Locate the cell with the specified text and output its (X, Y) center coordinate. 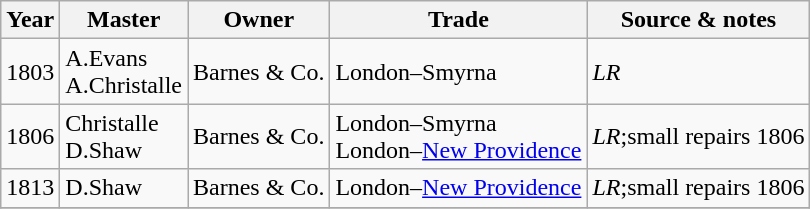
1803 (30, 72)
1806 (30, 136)
London–New Providence (458, 188)
Master (124, 20)
Trade (458, 20)
1813 (30, 188)
Source & notes (698, 20)
LR (698, 72)
A.EvansA.Christalle (124, 72)
London–SmyrnaLondon–New Providence (458, 136)
ChristalleD.Shaw (124, 136)
Owner (259, 20)
D.Shaw (124, 188)
London–Smyrna (458, 72)
Year (30, 20)
